Return the [X, Y] coordinate for the center point of the cell that contains the specified text.  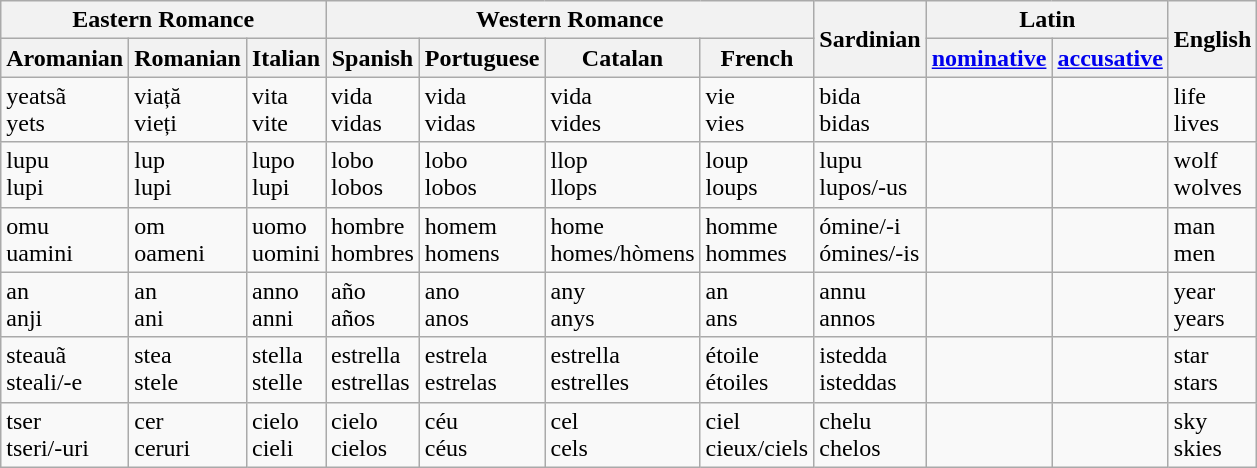
estrellaestrelles [622, 370]
yearyears [1212, 304]
yeatsãyets [65, 110]
lupolupi [286, 174]
lifelives [1212, 110]
omuuamini [65, 240]
estrellaestrellas [373, 370]
lupulupi [65, 174]
añoaños [373, 304]
cielocielos [373, 434]
cielocieli [286, 434]
cheluchelos [870, 434]
annoanni [286, 304]
homehomes/hòmens [622, 240]
vievies [757, 110]
steastele [188, 370]
skyskies [1212, 434]
steauãsteali/-e [65, 370]
céucéus [482, 434]
uomouomini [286, 240]
stellastelle [286, 370]
Eastern Romance [164, 20]
luplupi [188, 174]
anoanos [482, 304]
viațăvieți [188, 110]
ananji [65, 304]
nominative [989, 58]
homemhomens [482, 240]
omoameni [188, 240]
louploups [757, 174]
Western Romance [570, 20]
isteddaisteddas [870, 370]
hommehommes [757, 240]
estrelaestrelas [482, 370]
Latin [1047, 20]
anyanys [622, 304]
Romanian [188, 58]
llopllops [622, 174]
annuannos [870, 304]
hombrehombres [373, 240]
French [757, 58]
Catalan [622, 58]
English [1212, 39]
cielcieux/ciels [757, 434]
manmen [1212, 240]
anans [757, 304]
Italian [286, 58]
celcels [622, 434]
étoileétoiles [757, 370]
vitavite [286, 110]
ómine/-iómines/-is [870, 240]
tsertseri/-uri [65, 434]
Sardinian [870, 39]
wolfwolves [1212, 174]
Portuguese [482, 58]
cerceruri [188, 434]
Aromanian [65, 58]
bidabidas [870, 110]
lupulupos/-us [870, 174]
vidavides [622, 110]
starstars [1212, 370]
Spanish [373, 58]
accusative [1110, 58]
anani [188, 304]
